Detect which cell encompasses the target text, then output its (X, Y) center coordinate. 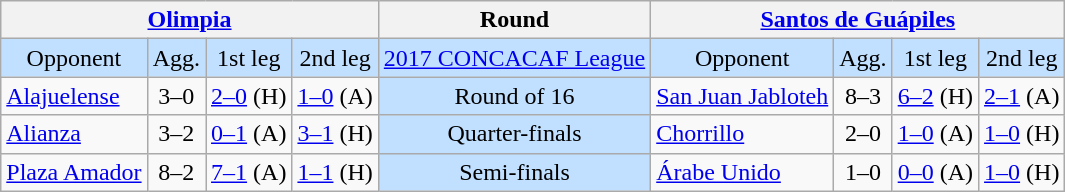
Quarter-finals (514, 134)
8–2 (176, 172)
2–0 (H) (249, 96)
Round of 16 (514, 96)
3–1 (H) (335, 134)
Santos de Guápiles (858, 20)
8–3 (863, 96)
San Juan Jabloteh (742, 96)
2–0 (863, 134)
3–0 (176, 96)
2–1 (A) (1022, 96)
1–1 (H) (335, 172)
1–0 (863, 172)
2017 CONCACAF League (514, 58)
Semi-finals (514, 172)
Alianza (74, 134)
6–2 (H) (935, 96)
0–0 (A) (935, 172)
Árabe Unido (742, 172)
Olimpia (190, 20)
Round (514, 20)
3–2 (176, 134)
Chorrillo (742, 134)
0–1 (A) (249, 134)
Alajuelense (74, 96)
Plaza Amador (74, 172)
7–1 (A) (249, 172)
